Provide the (X, Y) coordinate of the cell's center where the given text is located.  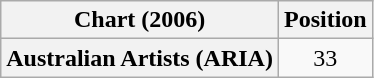
Australian Artists (ARIA) (140, 58)
Position (325, 20)
33 (325, 58)
Chart (2006) (140, 20)
